Find where the given text appears and provide that cell's center as (X, Y) coordinate. 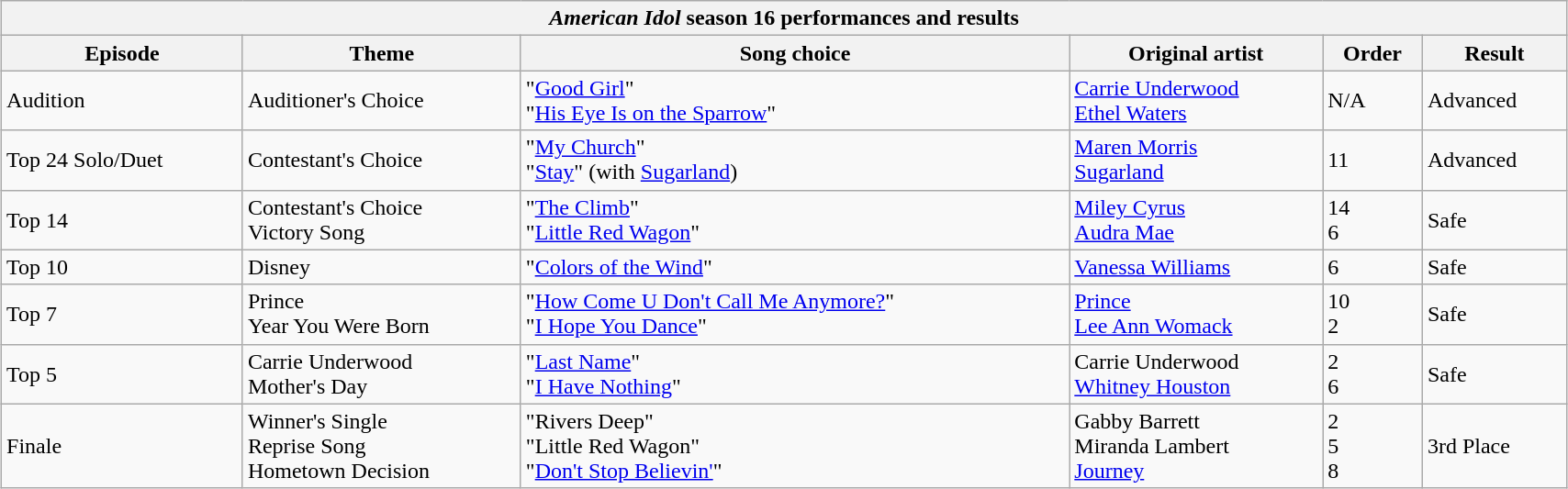
Carrie UnderwoodEthel Waters (1196, 101)
3rd Place (1495, 446)
102 (1373, 314)
Song choice (795, 53)
Original artist (1196, 53)
Miley CyrusAudra Mae (1196, 220)
11 (1373, 160)
Top 14 (123, 220)
26 (1373, 374)
Auditioner's Choice (382, 101)
258 (1373, 446)
Vanessa Williams (1196, 267)
Episode (123, 53)
Maren MorrisSugarland (1196, 160)
Result (1495, 53)
Contestant's ChoiceVictory Song (382, 220)
"The Climb""Little Red Wagon" (795, 220)
"Good Girl""His Eye Is on the Sparrow" (795, 101)
Top 24 Solo/Duet (123, 160)
Top 7 (123, 314)
Top 10 (123, 267)
N/A (1373, 101)
Contestant's Choice (382, 160)
Carrie UnderwoodWhitney Houston (1196, 374)
PrinceYear You Were Born (382, 314)
"Colors of the Wind" (795, 267)
Carrie UnderwoodMother's Day (382, 374)
Top 5 (123, 374)
"Rivers Deep""Little Red Wagon""Don't Stop Believin'" (795, 446)
"My Church""Stay" (with Sugarland) (795, 160)
Disney (382, 267)
146 (1373, 220)
American Idol season 16 performances and results (784, 18)
Gabby BarrettMiranda LambertJourney (1196, 446)
"Last Name""I Have Nothing" (795, 374)
PrinceLee Ann Womack (1196, 314)
Finale (123, 446)
6 (1373, 267)
"How Come U Don't Call Me Anymore?""I Hope You Dance" (795, 314)
Audition (123, 101)
Winner's SingleReprise SongHometown Decision (382, 446)
Order (1373, 53)
Theme (382, 53)
